For the text-containing cell, return its midpoint in [x, y] coordinate format. 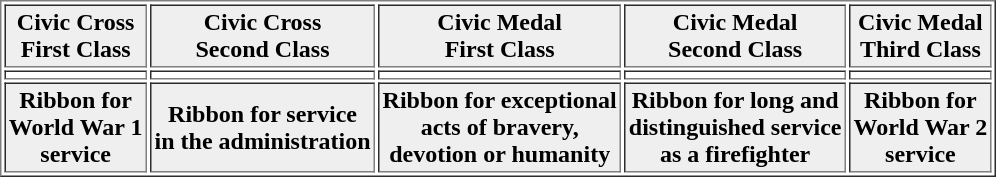
Civic MedalSecond Class [735, 36]
Ribbon forWorld War 1service [76, 127]
Civic MedalFirst Class [500, 36]
Civic MedalThird Class [920, 36]
Civic CrossSecond Class [262, 36]
Ribbon for servicein the administration [262, 127]
Ribbon for exceptionalacts of bravery,devotion or humanity [500, 127]
Civic CrossFirst Class [76, 36]
Ribbon forWorld War 2service [920, 127]
Ribbon for long anddistinguished serviceas a firefighter [735, 127]
